Detect which cell encompasses the target text, then output its (x, y) center coordinate. 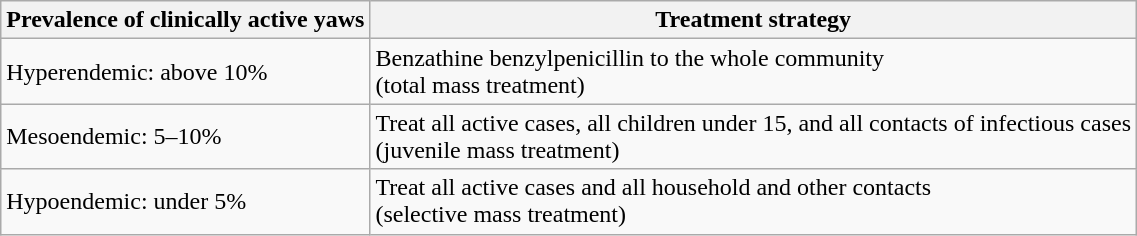
Treatment strategy (754, 20)
Benzathine benzylpenicillin to the whole community(total mass treatment) (754, 72)
Hypoendemic: under 5% (186, 202)
Hyperendemic: above 10% (186, 72)
Mesoendemic: 5–10% (186, 136)
Prevalence of clinically active yaws (186, 20)
Treat all active cases and all household and other contacts(selective mass treatment) (754, 202)
Treat all active cases, all children under 15, and all contacts of infectious cases(juvenile mass treatment) (754, 136)
